Identify which cell holds the provided text, then report its [x, y] central coordinate. 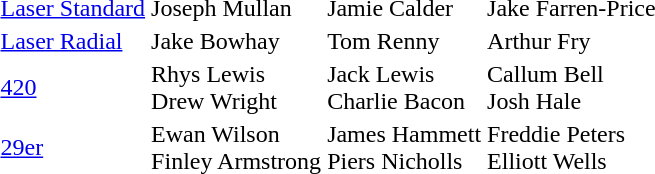
Rhys Lewis Drew Wright [236, 88]
Jack Lewis Charlie Bacon [404, 88]
Tom Renny [404, 41]
Jake Bowhay [236, 41]
